Capture the cell that displays the provided text and extract its [X, Y] central coordinate. 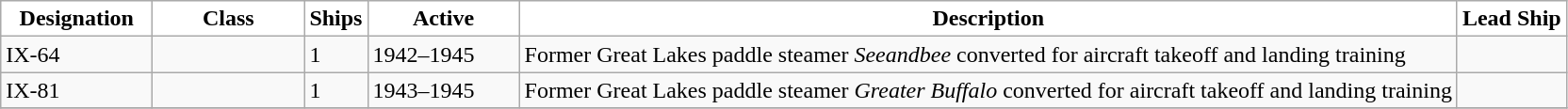
1943–1945 [443, 90]
Active [443, 19]
IX-64 [77, 54]
Ships [335, 19]
Designation [77, 19]
Former Great Lakes paddle steamer Greater Buffalo converted for aircraft takeoff and landing training [988, 90]
Former Great Lakes paddle steamer Seeandbee converted for aircraft takeoff and landing training [988, 54]
Lead Ship [1511, 19]
Class [228, 19]
IX-81 [77, 90]
1942–1945 [443, 54]
Description [988, 19]
